Return the (x, y) coordinate for the center point of the cell that contains the specified text.  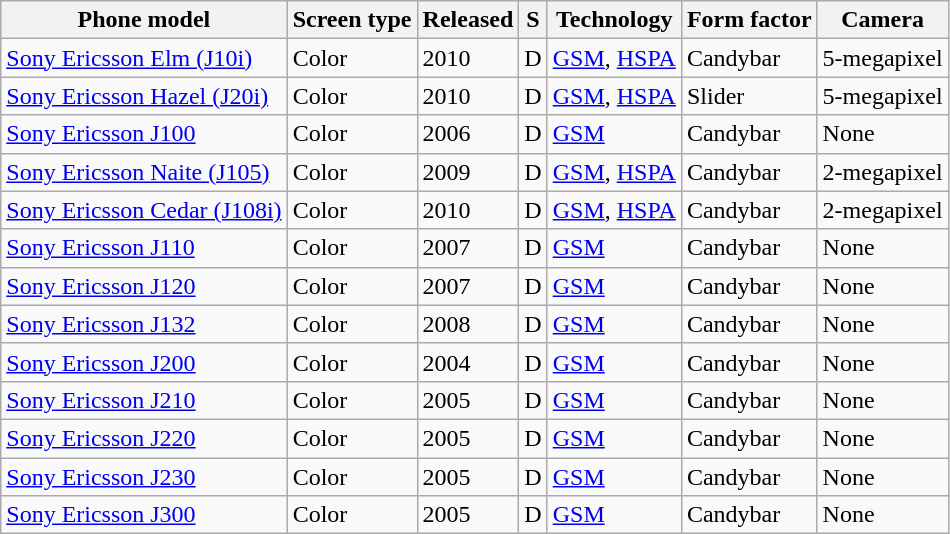
2004 (468, 362)
Screen type (352, 20)
Slider (749, 96)
Sony Ericsson Cedar (J108i) (144, 210)
Sony Ericsson J120 (144, 286)
Sony Ericsson J100 (144, 134)
Released (468, 20)
Technology (614, 20)
Sony Ericsson Elm (J10i) (144, 58)
2009 (468, 172)
Sony Ericsson Hazel (J20i) (144, 96)
S (533, 20)
2006 (468, 134)
Sony Ericsson J220 (144, 438)
Sony Ericsson J132 (144, 324)
Phone model (144, 20)
Form factor (749, 20)
2008 (468, 324)
Sony Ericsson J210 (144, 400)
Sony Ericsson Naite (J105) (144, 172)
Sony Ericsson J110 (144, 248)
Sony Ericsson J230 (144, 477)
Camera (882, 20)
Sony Ericsson J300 (144, 515)
Sony Ericsson J200 (144, 362)
